Return the [X, Y] coordinate for the center point of the cell that contains the specified text.  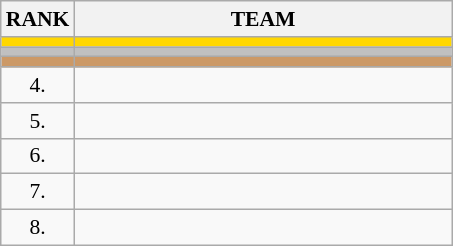
5. [38, 121]
7. [38, 192]
8. [38, 228]
TEAM [262, 19]
6. [38, 156]
RANK [38, 19]
4. [38, 85]
